Detect which cell encompasses the target text, then output its (X, Y) center coordinate. 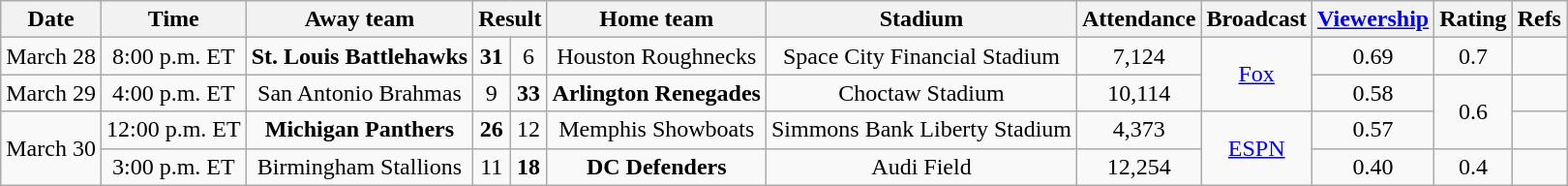
Broadcast (1256, 19)
0.57 (1373, 130)
March 30 (51, 148)
Birmingham Stallions (359, 167)
Time (173, 19)
March 29 (51, 93)
31 (492, 56)
0.69 (1373, 56)
Choctaw Stadium (921, 93)
Michigan Panthers (359, 130)
18 (528, 167)
Stadium (921, 19)
3:00 p.m. ET (173, 167)
12,254 (1139, 167)
Rating (1473, 19)
St. Louis Battlehawks (359, 56)
Audi Field (921, 167)
Simmons Bank Liberty Stadium (921, 130)
6 (528, 56)
11 (492, 167)
10,114 (1139, 93)
0.7 (1473, 56)
Away team (359, 19)
0.4 (1473, 167)
Date (51, 19)
Result (510, 19)
Arlington Renegades (656, 93)
Houston Roughnecks (656, 56)
8:00 p.m. ET (173, 56)
Refs (1539, 19)
12 (528, 130)
4:00 p.m. ET (173, 93)
Fox (1256, 75)
33 (528, 93)
26 (492, 130)
9 (492, 93)
0.58 (1373, 93)
Viewership (1373, 19)
Attendance (1139, 19)
Space City Financial Stadium (921, 56)
DC Defenders (656, 167)
7,124 (1139, 56)
Home team (656, 19)
12:00 p.m. ET (173, 130)
0.40 (1373, 167)
San Antonio Brahmas (359, 93)
March 28 (51, 56)
ESPN (1256, 148)
Memphis Showboats (656, 130)
0.6 (1473, 111)
4,373 (1139, 130)
